Identify which cell holds the provided text, then report its [x, y] central coordinate. 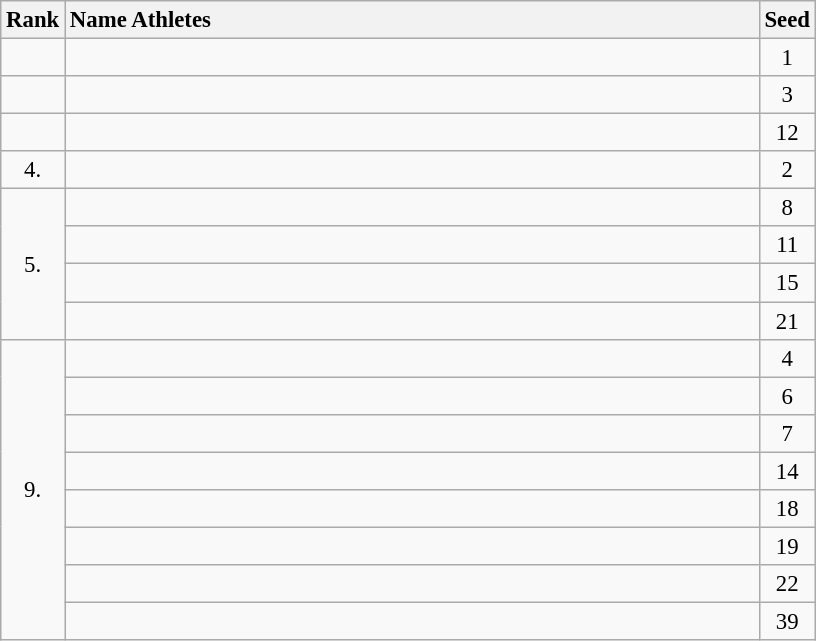
8 [787, 208]
15 [787, 283]
4 [787, 358]
39 [787, 621]
11 [787, 245]
12 [787, 133]
7 [787, 433]
5. [33, 264]
21 [787, 321]
19 [787, 546]
3 [787, 95]
18 [787, 509]
22 [787, 584]
Seed [787, 20]
14 [787, 471]
Rank [33, 20]
1 [787, 58]
2 [787, 170]
9. [33, 490]
4. [33, 170]
6 [787, 396]
Name Athletes [412, 20]
